For the text-containing cell, return its midpoint in [x, y] coordinate format. 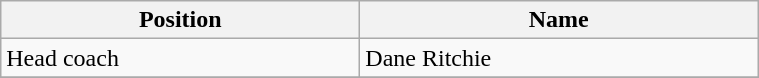
Dane Ritchie [559, 58]
Head coach [180, 58]
Name [559, 20]
Position [180, 20]
